Return [X, Y] of the center of cell containing provided text 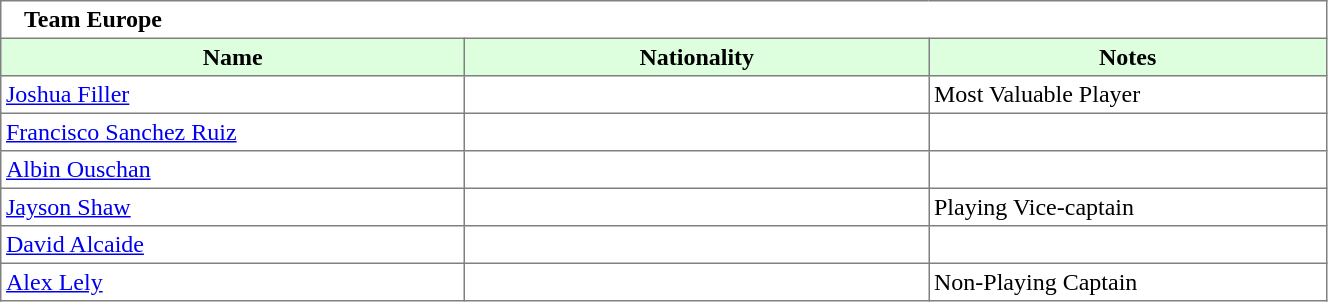
Playing Vice-captain [1128, 207]
Nationality [697, 57]
Most Valuable Player [1128, 95]
David Alcaide [233, 245]
Alex Lely [233, 282]
Jayson Shaw [233, 207]
Albin Ouschan [233, 170]
Team Europe [664, 20]
Notes [1128, 57]
Non-Playing Captain [1128, 282]
Joshua Filler [233, 95]
Francisco Sanchez Ruiz [233, 132]
Name [233, 57]
